Extract the (X, Y) coordinate from the center of the cell holding the provided text.  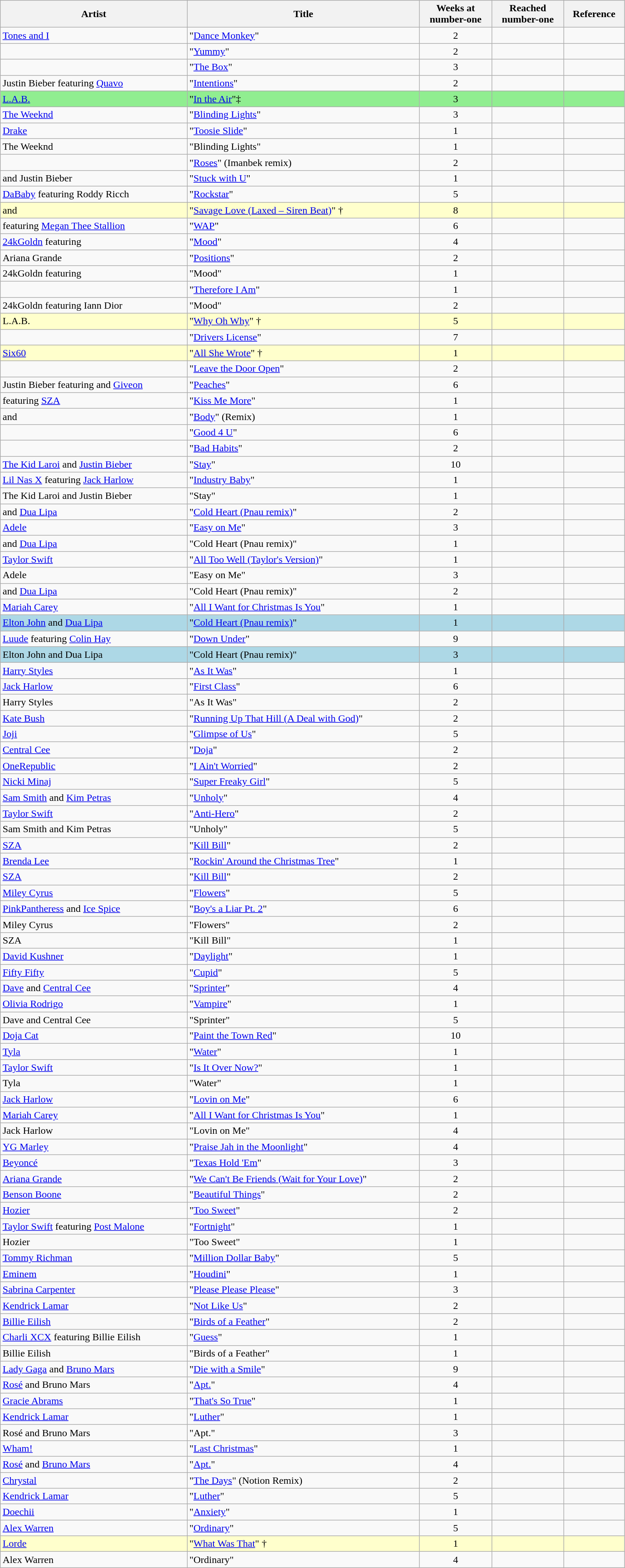
"Paint the Town Red" (304, 1036)
"Stuck with U" (304, 178)
"Million Dollar Baby" (304, 1258)
Eminem (94, 1274)
Tommy Richman (94, 1258)
Joji (94, 734)
Six60 (94, 353)
Central Cee (94, 750)
Justin Bieber featuring Quavo (94, 83)
"Industry Baby" (304, 480)
Title (304, 14)
"Is It Over Now?" (304, 1067)
Nicki Minaj (94, 782)
"Last Christmas" (304, 1448)
Gracie Abrams (94, 1401)
"Beautiful Things" (304, 1194)
"Roses" (Imanbek remix) (304, 162)
"What Was That" † (304, 1544)
"Savage Love (Laxed – Siren Beat)" † (304, 210)
"Positions" (304, 258)
8 (455, 210)
YG Marley (94, 1147)
"Kiss Me More" (304, 400)
"Cupid" (304, 972)
Kate Bush (94, 718)
Sabrina Carpenter (94, 1290)
"Rockin' Around the Christmas Tree" (304, 861)
Lorde (94, 1544)
and Justin Bieber (94, 178)
"Body" (Remix) (304, 416)
Taylor Swift featuring Post Malone (94, 1226)
"Vampire" (304, 1004)
Lil Nas X featuring Jack Harlow (94, 480)
"Rockstar" (304, 194)
Doja Cat (94, 1036)
"We Can't Be Friends (Wait for Your Love)" (304, 1178)
7 (455, 337)
"Yummy" (304, 51)
"Guess" (304, 1337)
"The Box" (304, 67)
"Peaches" (304, 385)
"Texas Hold 'Em" (304, 1163)
Wham! (94, 1448)
Brenda Lee (94, 861)
"Leave the Door Open" (304, 369)
24kGoldn featuring Iann Dior (94, 305)
"Praise Jah in the Moonlight" (304, 1147)
Luude featuring Colin Hay (94, 639)
"Not Like Us" (304, 1306)
DaBaby featuring Roddy Ricch (94, 194)
"All She Wrote" † (304, 353)
"Please Please Please" (304, 1290)
"Dance Monkey" (304, 35)
"Anxiety" (304, 1512)
"Daylight" (304, 956)
"Doja" (304, 750)
"Houdini" (304, 1274)
"Anti-Hero" (304, 813)
Reference (594, 14)
OneRepublic (94, 766)
"Intentions" (304, 83)
David Kushner (94, 956)
"Super Freaky Girl" (304, 782)
Tones and I (94, 35)
"Therefore I Am" (304, 289)
"First Class" (304, 686)
Artist (94, 14)
"That's So True" (304, 1401)
"Toosie Slide" (304, 131)
"Good 4 U" (304, 432)
featuring SZA (94, 400)
"In the Air"‡ (304, 99)
Fifty Fifty (94, 972)
"Glimpse of Us" (304, 734)
Drake (94, 131)
"The Days" (Notion Remix) (304, 1480)
featuring Megan Thee Stallion (94, 226)
Beyoncé (94, 1163)
"Down Under" (304, 639)
Chrystal (94, 1480)
Olivia Rodrigo (94, 1004)
Doechii (94, 1512)
"Running Up That Hill (A Deal with God)" (304, 718)
Lady Gaga and Bruno Mars (94, 1369)
"Die with a Smile" (304, 1369)
"Fortnight" (304, 1226)
Weeks atnumber-one (455, 14)
"WAP" (304, 226)
Reachednumber-one (528, 14)
PinkPantheress and Ice Spice (94, 909)
Justin Bieber featuring and Giveon (94, 385)
Benson Boone (94, 1194)
"Drivers License" (304, 337)
"Why Oh Why" † (304, 321)
"All Too Well (Taylor's Version)" (304, 559)
"Bad Habits" (304, 448)
"I Ain't Worried" (304, 766)
"Boy's a Liar Pt. 2" (304, 909)
Charli XCX featuring Billie Eilish (94, 1337)
